Output the (x, y) coordinate of the center of the cell containing the given text.  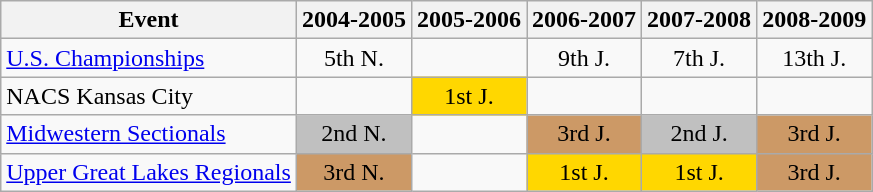
2006-2007 (584, 20)
Midwestern Sectionals (149, 134)
2008-2009 (814, 20)
2004-2005 (354, 20)
13th J. (814, 58)
2nd N. (354, 134)
Event (149, 20)
2007-2008 (700, 20)
Upper Great Lakes Regionals (149, 172)
NACS Kansas City (149, 96)
2005-2006 (468, 20)
2nd J. (700, 134)
3rd N. (354, 172)
5th N. (354, 58)
U.S. Championships (149, 58)
7th J. (700, 58)
9th J. (584, 58)
